Return the [X, Y] coordinate for the center point of the cell that contains the specified text.  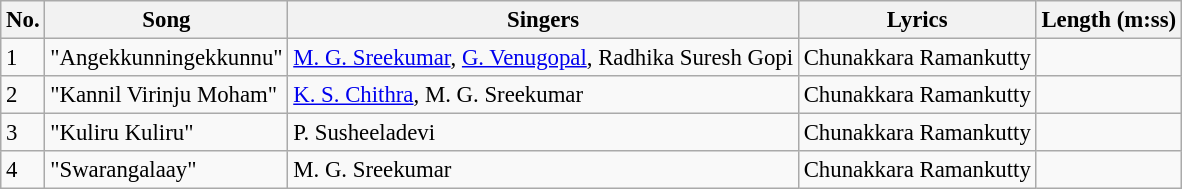
K. S. Chithra, M. G. Sreekumar [543, 95]
4 [23, 170]
3 [23, 133]
P. Susheeladevi [543, 133]
"Kuliru Kuliru" [166, 133]
"Kannil Virinju Moham" [166, 95]
M. G. Sreekumar [543, 170]
M. G. Sreekumar, G. Venugopal, Radhika Suresh Gopi [543, 58]
No. [23, 20]
2 [23, 95]
"Swarangalaay" [166, 170]
Singers [543, 20]
Lyrics [917, 20]
"Angekkunningekkunnu" [166, 58]
1 [23, 58]
Song [166, 20]
Length (m:ss) [1108, 20]
